Scan for the cell matching the given text and deliver its (X, Y) coordinate at center. 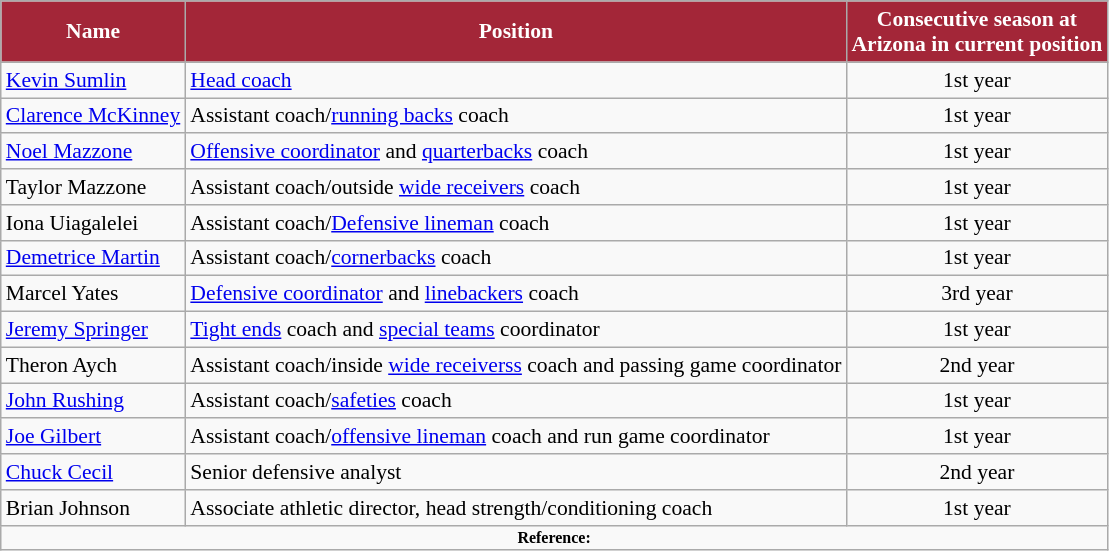
Jeremy Springer (94, 330)
Brian Johnson (94, 508)
Marcel Yates (94, 294)
John Rushing (94, 401)
Assistant coach/cornerbacks coach (516, 258)
Clarence McKinney (94, 116)
Noel Mazzone (94, 152)
Kevin Sumlin (94, 80)
Assistant coach/safeties coach (516, 401)
Assistant coach/inside wide receiverss coach and passing game coordinator (516, 365)
Assistant coach/outside wide receivers coach (516, 187)
Assistant coach/running backs coach (516, 116)
Consecutive season atArizona in current position (976, 32)
Tight ends coach and special teams coordinator (516, 330)
Head coach (516, 80)
Associate athletic director, head strength/conditioning coach (516, 508)
Position (516, 32)
Assistant coach/Defensive lineman coach (516, 223)
Defensive coordinator and linebackers coach (516, 294)
Senior defensive analyst (516, 472)
Demetrice Martin (94, 258)
Iona Uiagalelei (94, 223)
Assistant coach/offensive lineman coach and run game coordinator (516, 437)
Name (94, 32)
Reference: (554, 537)
Taylor Mazzone (94, 187)
Joe Gilbert (94, 437)
Theron Aych (94, 365)
Chuck Cecil (94, 472)
3rd year (976, 294)
Offensive coordinator and quarterbacks coach (516, 152)
